Scan for the cell matching the given text and deliver its [x, y] coordinate at center. 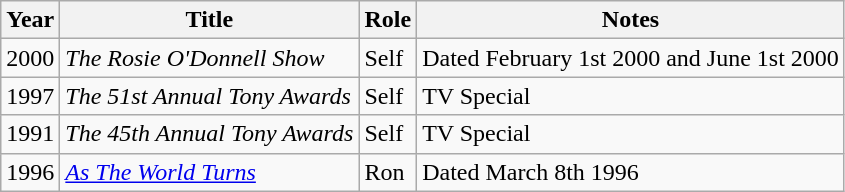
The 51st Annual Tony Awards [210, 96]
1991 [30, 134]
Notes [631, 20]
The 45th Annual Tony Awards [210, 134]
Dated February 1st 2000 and June 1st 2000 [631, 58]
Role [388, 20]
The Rosie O'Donnell Show [210, 58]
2000 [30, 58]
1996 [30, 172]
1997 [30, 96]
Dated March 8th 1996 [631, 172]
Title [210, 20]
Year [30, 20]
As The World Turns [210, 172]
Ron [388, 172]
